Extract the [X, Y] coordinate from the center of the cell holding the provided text.  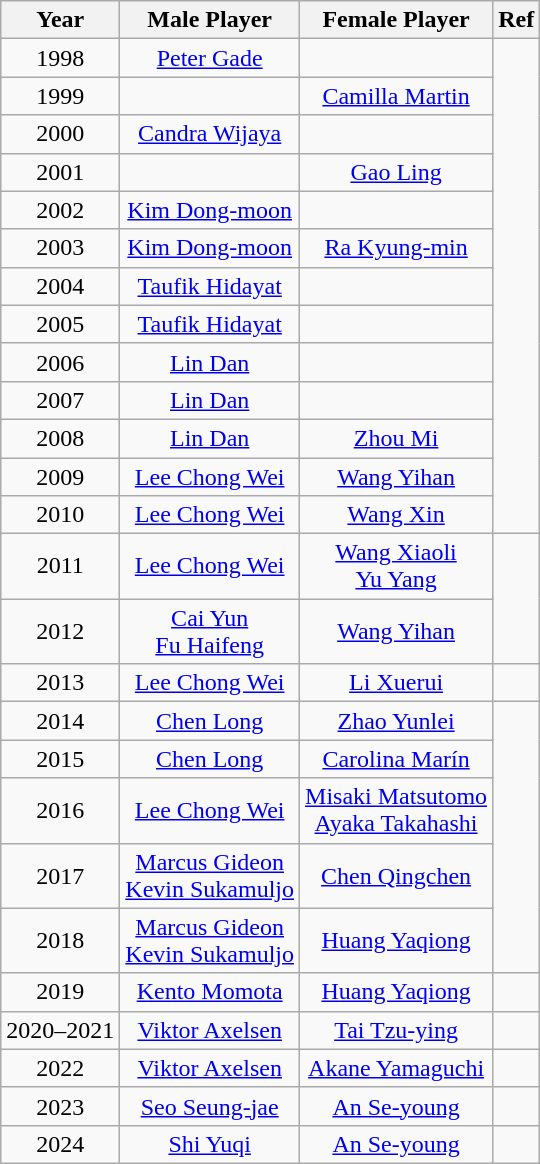
2023 [60, 1106]
1999 [60, 96]
2002 [60, 210]
2012 [60, 632]
Male Player [210, 20]
Camilla Martin [396, 96]
2007 [60, 400]
Carolina Marín [396, 759]
2019 [60, 992]
2013 [60, 683]
Misaki MatsutomoAyaka Takahashi [396, 810]
Li Xuerui [396, 683]
Candra Wijaya [210, 134]
2018 [60, 940]
Ra Kyung-min [396, 248]
1998 [60, 58]
Wang Xin [396, 515]
Akane Yamaguchi [396, 1068]
Zhou Mi [396, 438]
2003 [60, 248]
Tai Tzu-ying [396, 1030]
2004 [60, 286]
Chen Qingchen [396, 876]
Shi Yuqi [210, 1144]
Zhao Yunlei [396, 721]
2008 [60, 438]
Cai YunFu Haifeng [210, 632]
Year [60, 20]
2020–2021 [60, 1030]
2011 [60, 566]
2022 [60, 1068]
2024 [60, 1144]
2006 [60, 362]
Wang XiaoliYu Yang [396, 566]
Peter Gade [210, 58]
2015 [60, 759]
2009 [60, 477]
2005 [60, 324]
Gao Ling [396, 172]
2001 [60, 172]
Female Player [396, 20]
2000 [60, 134]
2016 [60, 810]
Seo Seung-jae [210, 1106]
Kento Momota [210, 992]
2017 [60, 876]
2014 [60, 721]
2010 [60, 515]
Ref [516, 20]
